Determine the (x, y) coordinate at the center of the cell enclosing the given text.  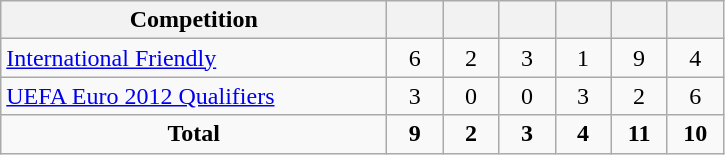
1 (583, 58)
Competition (194, 20)
11 (639, 134)
Total (194, 134)
10 (695, 134)
International Friendly (194, 58)
UEFA Euro 2012 Qualifiers (194, 96)
